Determine the (x, y) coordinate at the center of the cell enclosing the given text.  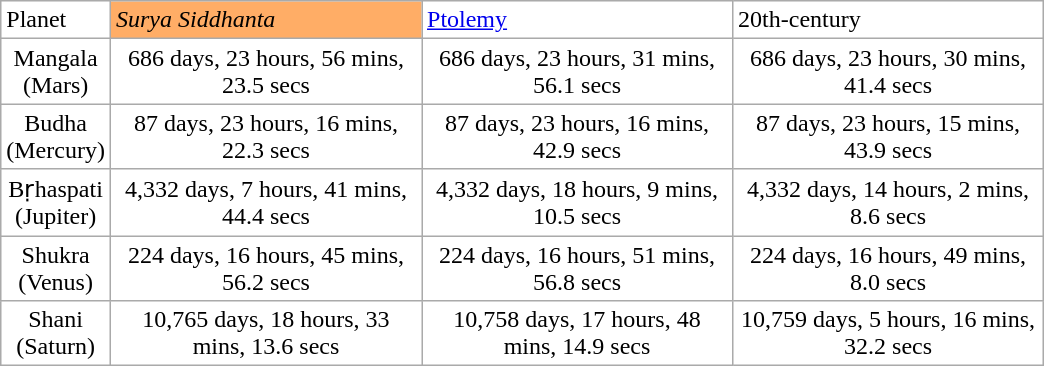
686 days, 23 hours, 31 mins, 56.1 secs (578, 72)
686 days, 23 hours, 30 mins, 41.4 secs (888, 72)
Shukra (Venus) (56, 268)
4,332 days, 14 hours, 2 mins, 8.6 secs (888, 202)
10,758 days, 17 hours, 48 mins, 14.9 secs (578, 334)
Surya Siddhanta (266, 20)
Mangala (Mars) (56, 72)
Bṛhaspati (Jupiter) (56, 202)
4,332 days, 18 hours, 9 mins, 10.5 secs (578, 202)
Shani (Saturn) (56, 334)
Budha (Mercury) (56, 136)
87 days, 23 hours, 16 mins, 22.3 secs (266, 136)
87 days, 23 hours, 15 mins, 43.9 secs (888, 136)
87 days, 23 hours, 16 mins, 42.9 secs (578, 136)
Planet (56, 20)
224 days, 16 hours, 49 mins, 8.0 secs (888, 268)
686 days, 23 hours, 56 mins, 23.5 secs (266, 72)
10,765 days, 18 hours, 33 mins, 13.6 secs (266, 334)
224 days, 16 hours, 51 mins, 56.8 secs (578, 268)
224 days, 16 hours, 45 mins, 56.2 secs (266, 268)
20th-century (888, 20)
4,332 days, 7 hours, 41 mins, 44.4 secs (266, 202)
Ptolemy (578, 20)
10,759 days, 5 hours, 16 mins, 32.2 secs (888, 334)
